Output the (x, y) coordinate of the center of the cell containing the given text.  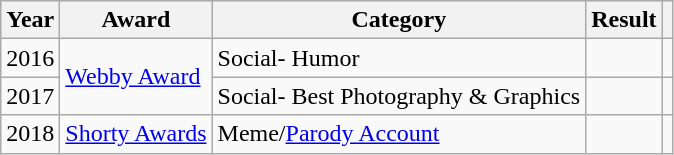
Result (624, 20)
2016 (30, 58)
2018 (30, 134)
Category (399, 20)
Social- Best Photography & Graphics (399, 96)
Meme/Parody Account (399, 134)
Social- Humor (399, 58)
Shorty Awards (136, 134)
Year (30, 20)
2017 (30, 96)
Webby Award (136, 77)
Award (136, 20)
